Capture the cell that displays the provided text and extract its (x, y) central coordinate. 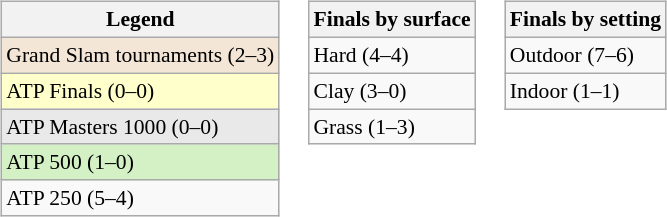
Outdoor (7–6) (586, 55)
ATP 500 (1–0) (140, 162)
Finals by surface (392, 20)
Legend (140, 20)
ATP Masters 1000 (0–0) (140, 127)
Clay (3–0) (392, 91)
Grass (1–3) (392, 127)
Finals by setting (586, 20)
Grand Slam tournaments (2–3) (140, 55)
Hard (4–4) (392, 55)
Indoor (1–1) (586, 91)
ATP Finals (0–0) (140, 91)
ATP 250 (5–4) (140, 198)
